Return [x, y] of the center of cell containing provided text 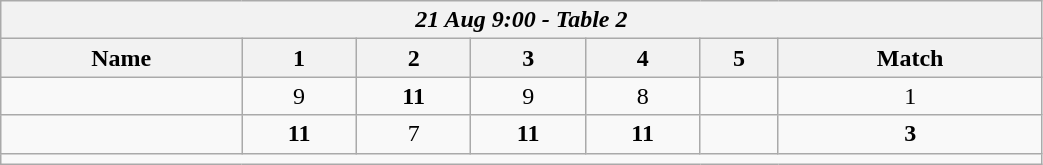
7 [414, 134]
2 [414, 58]
Match [910, 58]
Name [122, 58]
8 [642, 96]
5 [739, 58]
21 Aug 9:00 - Table 2 [522, 20]
4 [642, 58]
